Locate the cell with the specified text and output its [X, Y] center coordinate. 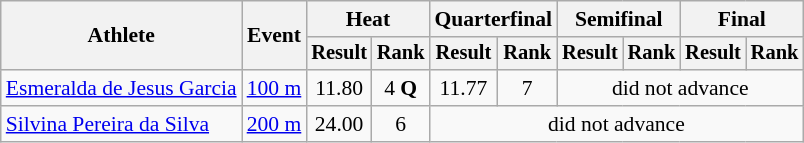
7 [527, 88]
Athlete [122, 36]
200 m [274, 124]
100 m [274, 88]
24.00 [339, 124]
11.77 [463, 88]
Silvina Pereira da Silva [122, 124]
11.80 [339, 88]
Event [274, 36]
Esmeralda de Jesus Garcia [122, 88]
4 Q [401, 88]
Final [742, 19]
Heat [368, 19]
6 [401, 124]
Quarterfinal [493, 19]
Semifinal [618, 19]
